Scan for the cell matching the given text and deliver its [X, Y] coordinate at center. 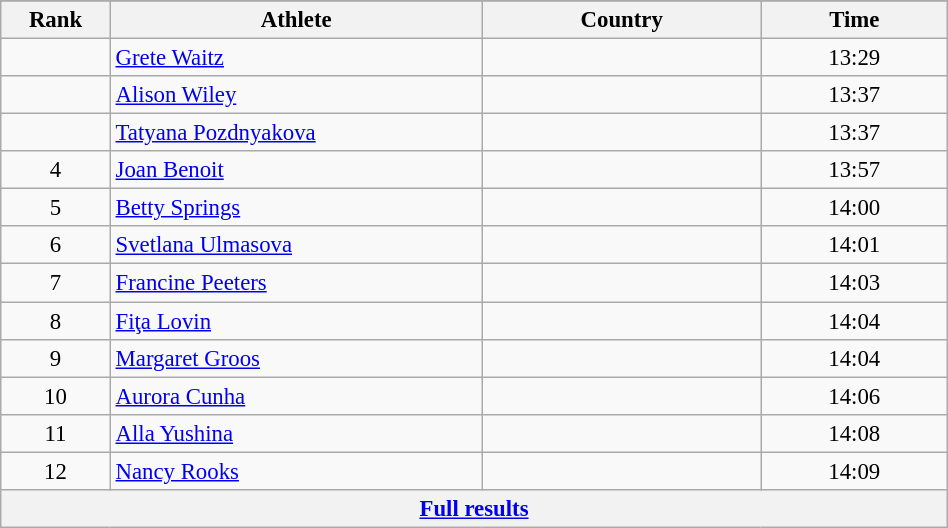
14:03 [854, 283]
Alison Wiley [296, 95]
11 [56, 433]
12 [56, 471]
Alla Yushina [296, 433]
8 [56, 321]
Time [854, 20]
14:08 [854, 433]
Nancy Rooks [296, 471]
5 [56, 208]
9 [56, 358]
7 [56, 283]
Athlete [296, 20]
Svetlana Ulmasova [296, 245]
Grete Waitz [296, 58]
Tatyana Pozdnyakova [296, 133]
Margaret Groos [296, 358]
14:09 [854, 471]
Betty Springs [296, 208]
Rank [56, 20]
Francine Peeters [296, 283]
Full results [474, 509]
14:00 [854, 208]
Fiţa Lovin [296, 321]
14:06 [854, 396]
4 [56, 170]
13:29 [854, 58]
Aurora Cunha [296, 396]
14:01 [854, 245]
10 [56, 396]
6 [56, 245]
13:57 [854, 170]
Country [622, 20]
Joan Benoit [296, 170]
